Capture the cell that displays the provided text and extract its (X, Y) central coordinate. 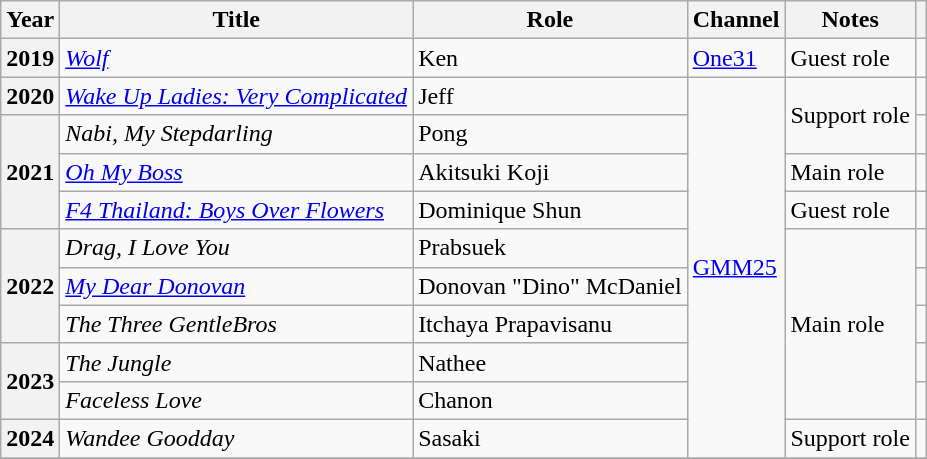
Year (30, 20)
2020 (30, 96)
Nathee (550, 362)
Akitsuki Koji (550, 172)
Prabsuek (550, 248)
The Three GentleBros (236, 324)
My Dear Donovan (236, 286)
Role (550, 20)
Sasaki (550, 438)
Faceless Love (236, 400)
2023 (30, 381)
F4 Thailand: Boys Over Flowers (236, 210)
Chanon (550, 400)
Jeff (550, 96)
Channel (736, 20)
Drag, I Love You (236, 248)
Wake Up Ladies: Very Complicated (236, 96)
One31 (736, 58)
Pong (550, 134)
Wandee Goodday (236, 438)
Donovan "Dino" McDaniel (550, 286)
Dominique Shun (550, 210)
Nabi, My Stepdarling (236, 134)
2019 (30, 58)
Oh My Boss (236, 172)
2021 (30, 172)
Wolf (236, 58)
Itchaya Prapavisanu (550, 324)
Title (236, 20)
Notes (850, 20)
Ken (550, 58)
GMM25 (736, 268)
2022 (30, 286)
2024 (30, 438)
The Jungle (236, 362)
